Return the (X, Y) coordinate for the center point of the cell that contains the specified text.  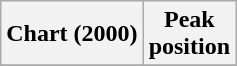
Peakposition (189, 34)
Chart (2000) (72, 34)
